Search for the cell housing the specified text and yield its [X, Y] center coordinate. 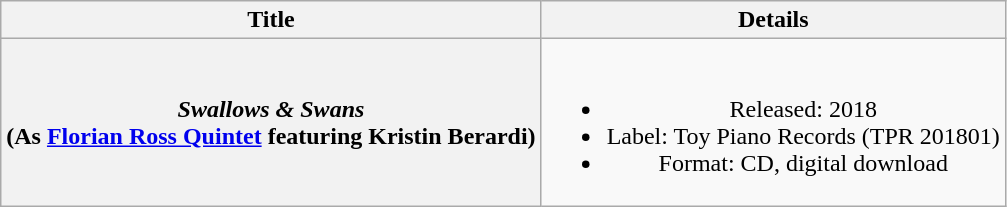
Details [773, 20]
Swallows & Swans (As Florian Ross Quintet featuring Kristin Berardi) [271, 122]
Released: 2018Label: Toy Piano Records (TPR 201801)Format: CD, digital download [773, 122]
Title [271, 20]
